Pinpoint the cell where the given text exists, returning its [x, y] midpoint coordinate. 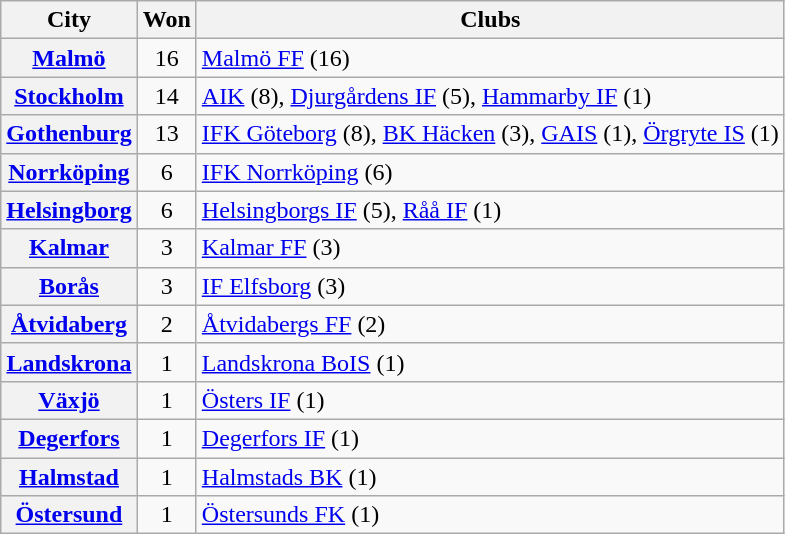
Östersunds FK (1) [490, 515]
Landskrona [69, 362]
Östersund [69, 515]
Norrköping [69, 172]
Växjö [69, 400]
Won [166, 20]
Gothenburg [69, 134]
AIK (8), Djurgårdens IF (5), Hammarby IF (1) [490, 96]
2 [166, 324]
Clubs [490, 20]
Malmö [69, 58]
IF Elfsborg (3) [490, 286]
Stockholm [69, 96]
13 [166, 134]
IFK Norrköping (6) [490, 172]
Östers IF (1) [490, 400]
14 [166, 96]
Landskrona BoIS (1) [490, 362]
Kalmar FF (3) [490, 248]
16 [166, 58]
Helsingborgs IF (5), Råå IF (1) [490, 210]
IFK Göteborg (8), BK Häcken (3), GAIS (1), Örgryte IS (1) [490, 134]
Malmö FF (16) [490, 58]
Åtvidabergs FF (2) [490, 324]
Halmstad [69, 477]
Borås [69, 286]
Degerfors IF (1) [490, 438]
Halmstads BK (1) [490, 477]
City [69, 20]
Åtvidaberg [69, 324]
Kalmar [69, 248]
Helsingborg [69, 210]
Degerfors [69, 438]
